Output the (X, Y) coordinate of the center of the cell containing the given text.  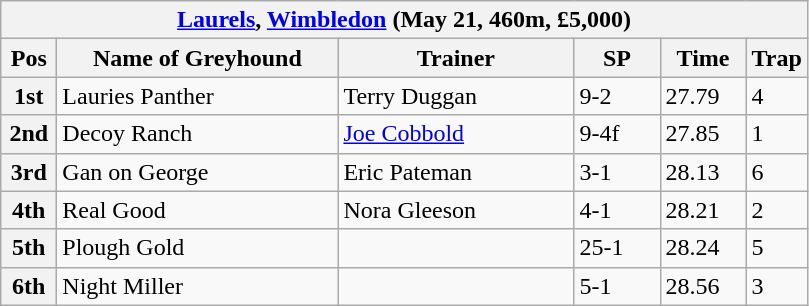
Gan on George (198, 172)
6th (29, 286)
6 (776, 172)
3 (776, 286)
Lauries Panther (198, 96)
3rd (29, 172)
Night Miller (198, 286)
Nora Gleeson (456, 210)
3-1 (617, 172)
4th (29, 210)
4-1 (617, 210)
Name of Greyhound (198, 58)
28.24 (703, 248)
Terry Duggan (456, 96)
Time (703, 58)
4 (776, 96)
2nd (29, 134)
1st (29, 96)
28.56 (703, 286)
Joe Cobbold (456, 134)
5-1 (617, 286)
9-2 (617, 96)
Trainer (456, 58)
5th (29, 248)
Pos (29, 58)
5 (776, 248)
Eric Pateman (456, 172)
27.79 (703, 96)
2 (776, 210)
9-4f (617, 134)
28.21 (703, 210)
28.13 (703, 172)
SP (617, 58)
27.85 (703, 134)
Decoy Ranch (198, 134)
25-1 (617, 248)
Laurels, Wimbledon (May 21, 460m, £5,000) (404, 20)
Real Good (198, 210)
Plough Gold (198, 248)
1 (776, 134)
Trap (776, 58)
